Identify which cell holds the provided text, then report its [x, y] central coordinate. 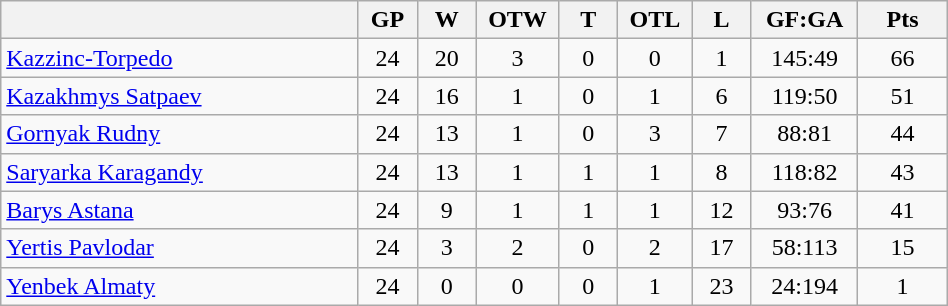
Yertis Pavlodar [180, 248]
23 [722, 286]
T [588, 20]
6 [722, 96]
8 [722, 172]
12 [722, 210]
Saryarka Karagandy [180, 172]
43 [902, 172]
93:76 [804, 210]
OTL [655, 20]
41 [902, 210]
Pts [902, 20]
15 [902, 248]
Gornyak Rudny [180, 134]
7 [722, 134]
145:49 [804, 58]
58:113 [804, 248]
17 [722, 248]
W [446, 20]
GF:GA [804, 20]
51 [902, 96]
119:50 [804, 96]
16 [446, 96]
24:194 [804, 286]
66 [902, 58]
Barys Astana [180, 210]
9 [446, 210]
Kazzinc-Torpedo [180, 58]
44 [902, 134]
20 [446, 58]
118:82 [804, 172]
GP [388, 20]
Yenbek Almaty [180, 286]
L [722, 20]
Kazakhmys Satpaev [180, 96]
OTW [518, 20]
88:81 [804, 134]
